Output the (x, y) coordinate of the center of the cell containing the given text.  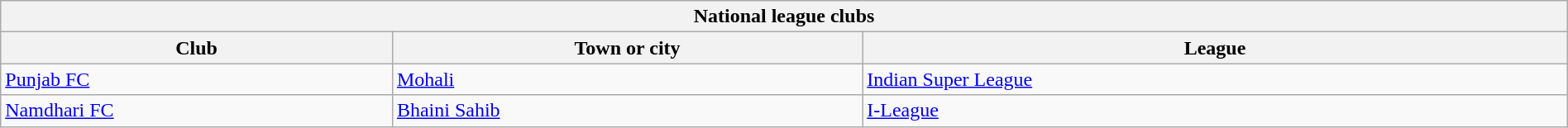
Mohali (627, 79)
I-League (1216, 111)
Bhaini Sahib (627, 111)
Indian Super League (1216, 79)
Club (197, 48)
Punjab FC (197, 79)
Namdhari FC (197, 111)
National league clubs (784, 17)
League (1216, 48)
Town or city (627, 48)
